Extract the [x, y] coordinate from the center of the cell holding the provided text.  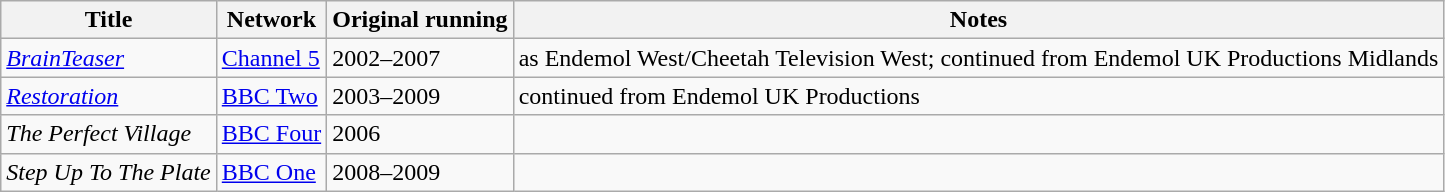
2006 [420, 134]
BrainTeaser [109, 58]
The Perfect Village [109, 134]
Restoration [109, 96]
Original running [420, 20]
Title [109, 20]
2003–2009 [420, 96]
Notes [978, 20]
continued from Endemol UK Productions [978, 96]
Network [271, 20]
2002–2007 [420, 58]
Channel 5 [271, 58]
2008–2009 [420, 172]
BBC Two [271, 96]
BBC One [271, 172]
Step Up To The Plate [109, 172]
BBC Four [271, 134]
as Endemol West/Cheetah Television West; continued from Endemol UK Productions Midlands [978, 58]
